For the text-containing cell, return its midpoint in [x, y] coordinate format. 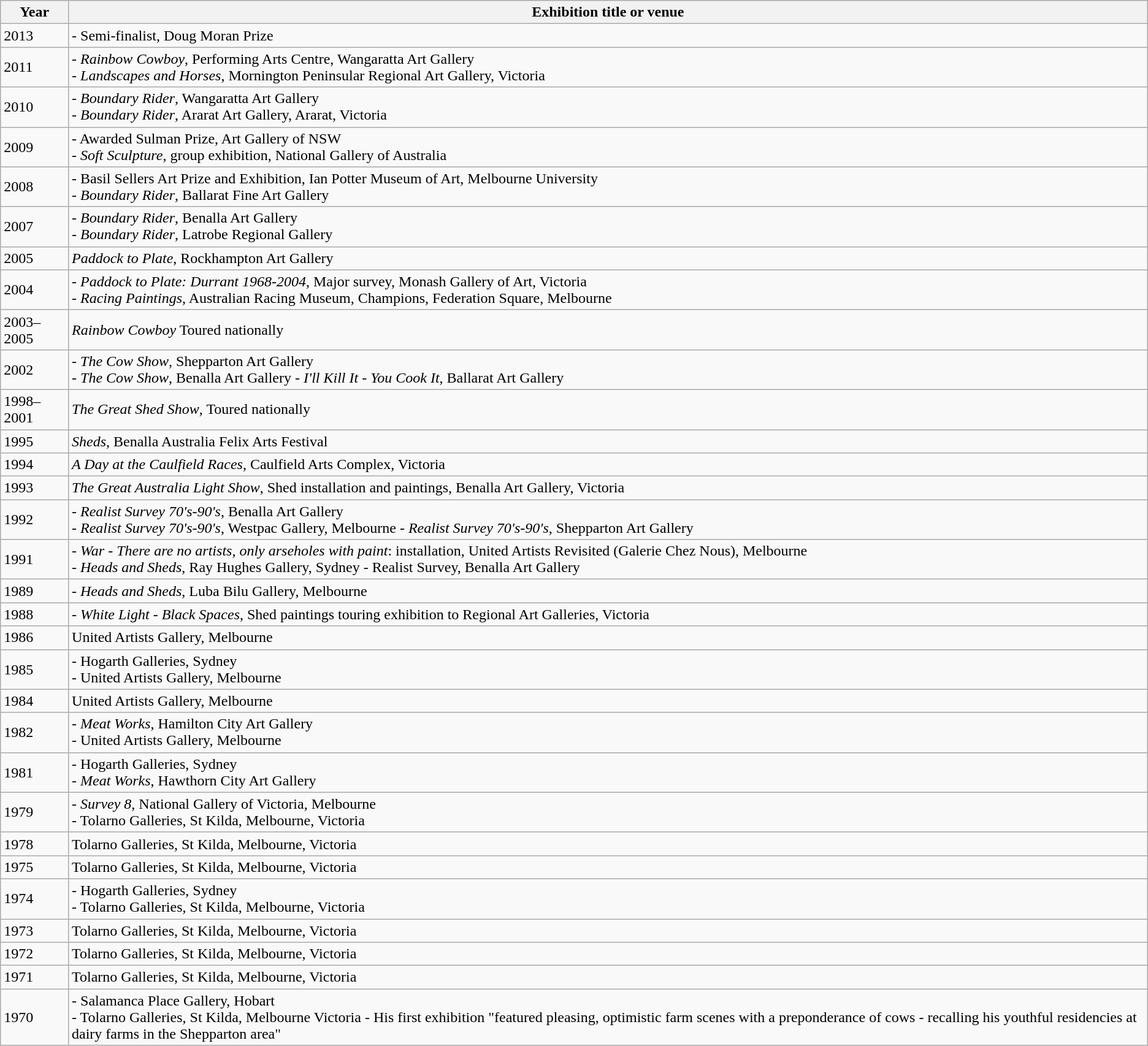
1998–2001 [34, 410]
Rainbow Cowboy Toured nationally [608, 330]
1991 [34, 559]
- Rainbow Cowboy, Performing Arts Centre, Wangaratta Art Gallery- Landscapes and Horses, Mornington Peninsular Regional Art Gallery, Victoria [608, 67]
2009 [34, 147]
1981 [34, 773]
- Hogarth Galleries, Sydney- Meat Works, Hawthorn City Art Gallery [608, 773]
- Hogarth Galleries, Sydney- Tolarno Galleries, St Kilda, Melbourne, Victoria [608, 899]
1989 [34, 591]
Year [34, 12]
1986 [34, 638]
1973 [34, 930]
- Boundary Rider, Benalla Art Gallery- Boundary Rider, Latrobe Regional Gallery [608, 227]
- Semi-finalist, Doug Moran Prize [608, 36]
Exhibition title or venue [608, 12]
1978 [34, 844]
2002 [34, 369]
2007 [34, 227]
1993 [34, 488]
- White Light - Black Spaces, Shed paintings touring exhibition to Regional Art Galleries, Victoria [608, 614]
2013 [34, 36]
- Awarded Sulman Prize, Art Gallery of NSW- Soft Sculpture, group exhibition, National Gallery of Australia [608, 147]
1994 [34, 465]
- Hogarth Galleries, Sydney- United Artists Gallery, Melbourne [608, 670]
- Basil Sellers Art Prize and Exhibition, Ian Potter Museum of Art, Melbourne University- Boundary Rider, Ballarat Fine Art Gallery [608, 186]
1995 [34, 441]
Sheds, Benalla Australia Felix Arts Festival [608, 441]
- Boundary Rider, Wangaratta Art Gallery- Boundary Rider, Ararat Art Gallery, Ararat, Victoria [608, 107]
1975 [34, 867]
- The Cow Show, Shepparton Art Gallery- The Cow Show, Benalla Art Gallery - I'll Kill It - You Cook It, Ballarat Art Gallery [608, 369]
- Survey 8, National Gallery of Victoria, Melbourne- Tolarno Galleries, St Kilda, Melbourne, Victoria [608, 812]
1992 [34, 520]
2008 [34, 186]
1988 [34, 614]
1982 [34, 732]
- Heads and Sheds, Luba Bilu Gallery, Melbourne [608, 591]
The Great Australia Light Show, Shed installation and paintings, Benalla Art Gallery, Victoria [608, 488]
1970 [34, 1017]
1985 [34, 670]
1984 [34, 701]
2005 [34, 258]
The Great Shed Show, Toured nationally [608, 410]
1972 [34, 954]
2010 [34, 107]
1979 [34, 812]
2011 [34, 67]
2003–2005 [34, 330]
A Day at the Caulfield Races, Caulfield Arts Complex, Victoria [608, 465]
2004 [34, 289]
1974 [34, 899]
- Meat Works, Hamilton City Art Gallery- United Artists Gallery, Melbourne [608, 732]
Paddock to Plate, Rockhampton Art Gallery [608, 258]
1971 [34, 977]
